Scan for the cell matching the given text and deliver its [x, y] coordinate at center. 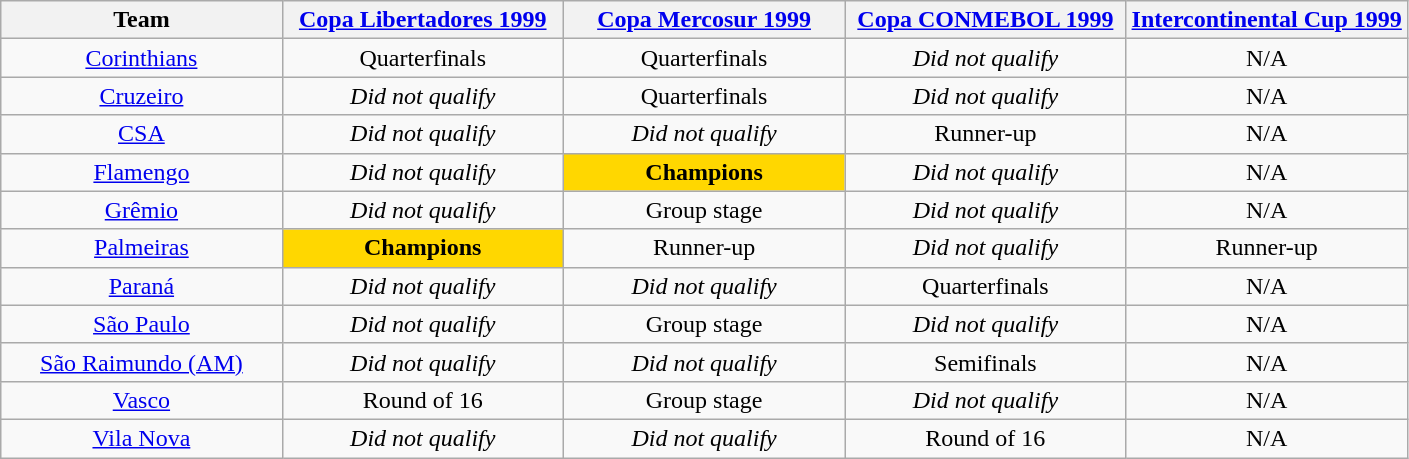
Vila Nova [142, 438]
Flamengo [142, 172]
CSA [142, 134]
Semifinals [986, 362]
São Paulo [142, 324]
Cruzeiro [142, 96]
Copa Libertadores 1999 [422, 20]
Vasco [142, 400]
Corinthians [142, 58]
Team [142, 20]
Copa Mercosur 1999 [704, 20]
São Raimundo (AM) [142, 362]
Copa CONMEBOL 1999 [986, 20]
Paraná [142, 286]
Grêmio [142, 210]
Palmeiras [142, 248]
Intercontinental Cup 1999 [1266, 20]
